Identify which cell holds the provided text, then report its (X, Y) central coordinate. 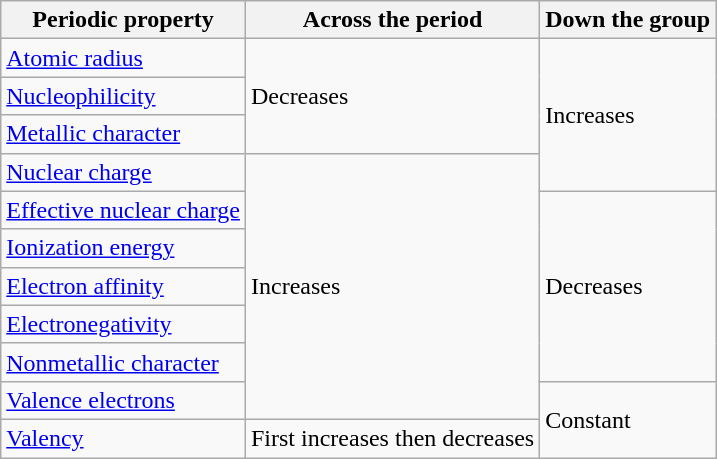
Nucleophilicity (124, 96)
Valence electrons (124, 400)
Valency (124, 438)
Down the group (628, 20)
Atomic radius (124, 58)
Electronegativity (124, 324)
Electron affinity (124, 286)
Periodic property (124, 20)
Constant (628, 419)
Effective nuclear charge (124, 210)
Nonmetallic character (124, 362)
First increases then decreases (392, 438)
Ionization energy (124, 248)
Metallic character (124, 134)
Nuclear charge (124, 172)
Across the period (392, 20)
